Identify which cell holds the provided text, then report its (X, Y) central coordinate. 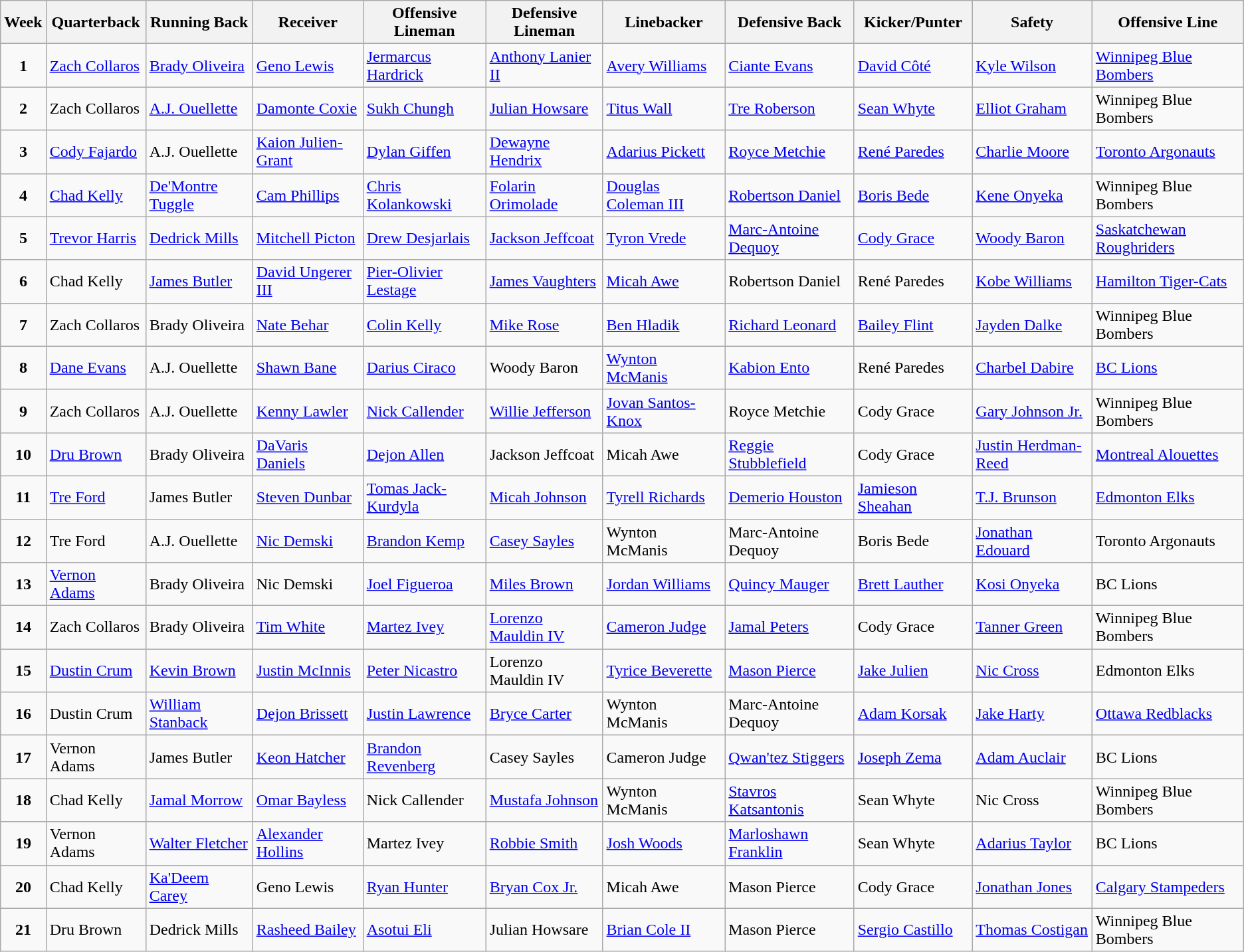
Kobe Williams (1032, 282)
Chris Kolankowski (424, 195)
Dejon Allen (424, 454)
Peter Nicastro (424, 671)
Demerio Houston (789, 497)
De'Montre Tuggle (199, 195)
Anthony Lanier II (544, 65)
7 (23, 324)
Joel Figueroa (424, 585)
Damonte Coxie (308, 109)
Adam Auclair (1032, 757)
Ben Hladik (664, 324)
Kicker/Punter (913, 23)
Mustafa Johnson (544, 800)
Kene Onyeka (1032, 195)
Brian Cole II (664, 930)
18 (23, 800)
11 (23, 497)
Elliot Graham (1032, 109)
Kosi Onyeka (1032, 585)
Ryan Hunter (424, 886)
15 (23, 671)
Drew Desjarlais (424, 238)
Shawn Bane (308, 368)
Jamieson Sheahan (913, 497)
19 (23, 844)
Titus Wall (664, 109)
Adam Korsak (913, 714)
T.J. Brunson (1032, 497)
Bryce Carter (544, 714)
Ottawa Redblacks (1168, 714)
Defensive Lineman (544, 23)
Asotui Eli (424, 930)
12 (23, 541)
6 (23, 282)
3 (23, 151)
Kabion Ento (789, 368)
Avery Williams (664, 65)
Week (23, 23)
Jamal Peters (789, 627)
Sergio Castillo (913, 930)
Calgary Stampeders (1168, 886)
Trevor Harris (96, 238)
Kevin Brown (199, 671)
2 (23, 109)
8 (23, 368)
Tomas Jack-Kurdyla (424, 497)
Marloshawn Franklin (789, 844)
Ka'Deem Carey (199, 886)
Tre Roberson (789, 109)
Quincy Mauger (789, 585)
Reggie Stubblefield (789, 454)
Steven Dunbar (308, 497)
Ciante Evans (789, 65)
9 (23, 411)
James Vaughters (544, 282)
David Ungerer III (308, 282)
Cam Phillips (308, 195)
Stavros Katsantonis (789, 800)
21 (23, 930)
Tyrell Richards (664, 497)
Willie Jefferson (544, 411)
Tim White (308, 627)
Joseph Zema (913, 757)
5 (23, 238)
Safety (1032, 23)
Offensive Line (1168, 23)
16 (23, 714)
Jonathan Edouard (1032, 541)
Tanner Green (1032, 627)
Dewayne Hendrix (544, 151)
Pier-Olivier Lestage (424, 282)
Qwan'tez Stiggers (789, 757)
Folarin Orimolade (544, 195)
Dylan Giffen (424, 151)
Rasheed Bailey (308, 930)
Kaion Julien-Grant (308, 151)
Nate Behar (308, 324)
14 (23, 627)
Adarius Taylor (1032, 844)
Dane Evans (96, 368)
Offensive Lineman (424, 23)
David Côté (913, 65)
Brett Lauther (913, 585)
Robbie Smith (544, 844)
10 (23, 454)
13 (23, 585)
Jordan Williams (664, 585)
17 (23, 757)
Brandon Kemp (424, 541)
Kenny Lawler (308, 411)
Jovan Santos-Knox (664, 411)
Sukh Chungh (424, 109)
Saskatchewan Roughriders (1168, 238)
Jonathan Jones (1032, 886)
Josh Woods (664, 844)
Micah Johnson (544, 497)
William Stanback (199, 714)
Montreal Alouettes (1168, 454)
Jamal Morrow (199, 800)
Jermarcus Hardrick (424, 65)
Richard Leonard (789, 324)
Jayden Dalke (1032, 324)
Mitchell Picton (308, 238)
Charbel Dabire (1032, 368)
Keon Hatcher (308, 757)
Adarius Pickett (664, 151)
Douglas Coleman III (664, 195)
Running Back (199, 23)
Walter Fletcher (199, 844)
Tyron Vrede (664, 238)
Jake Harty (1032, 714)
Colin Kelly (424, 324)
Thomas Costigan (1032, 930)
Mike Rose (544, 324)
Tyrice Beverette (664, 671)
Bailey Flint (913, 324)
Justin Lawrence (424, 714)
Miles Brown (544, 585)
Receiver (308, 23)
Justin McInnis (308, 671)
Defensive Back (789, 23)
Dejon Brissett (308, 714)
Gary Johnson Jr. (1032, 411)
Justin Herdman-Reed (1032, 454)
Jake Julien (913, 671)
Brandon Revenberg (424, 757)
Bryan Cox Jr. (544, 886)
Cody Fajardo (96, 151)
Omar Bayless (308, 800)
Alexander Hollins (308, 844)
Kyle Wilson (1032, 65)
4 (23, 195)
Hamilton Tiger-Cats (1168, 282)
Darius Ciraco (424, 368)
Charlie Moore (1032, 151)
1 (23, 65)
20 (23, 886)
Quarterback (96, 23)
DaVaris Daniels (308, 454)
Linebacker (664, 23)
